Output the [X, Y] coordinate of the center of the cell containing the given text.  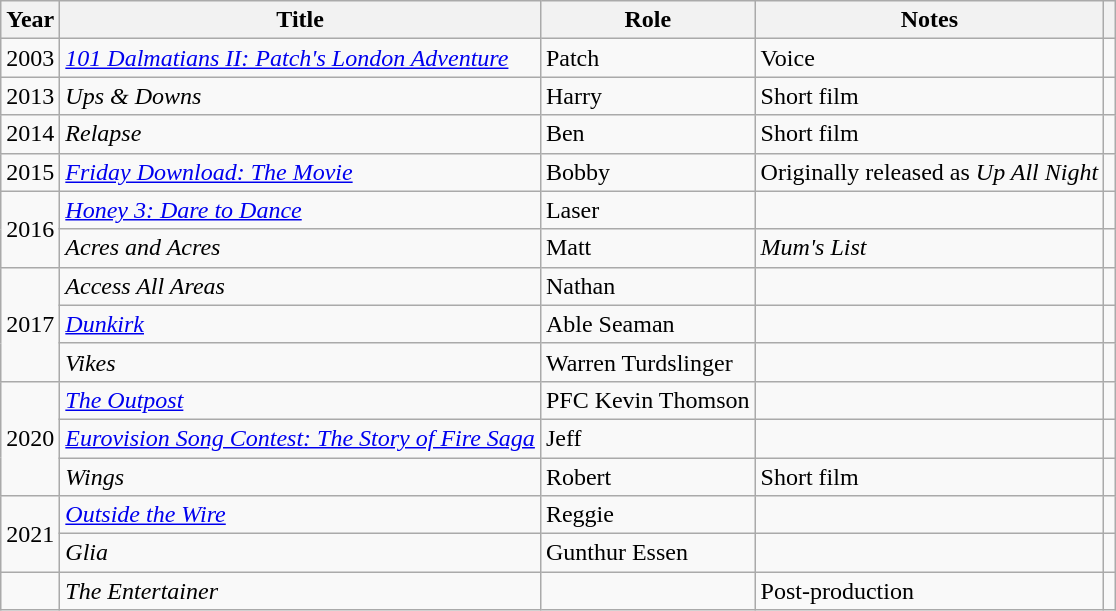
Relapse [300, 134]
2021 [30, 534]
Vikes [300, 362]
Warren Turdslinger [648, 362]
Acres and Acres [300, 248]
2013 [30, 96]
Ups & Downs [300, 96]
Patch [648, 58]
Laser [648, 210]
Voice [930, 58]
Reggie [648, 515]
2017 [30, 324]
Originally released as Up All Night [930, 172]
101 Dalmatians II: Patch's London Adventure [300, 58]
Harry [648, 96]
Outside the Wire [300, 515]
The Entertainer [300, 591]
Bobby [648, 172]
2016 [30, 229]
Dunkirk [300, 324]
Robert [648, 477]
Matt [648, 248]
Nathan [648, 286]
Access All Areas [300, 286]
Year [30, 20]
Role [648, 20]
Eurovision Song Contest: The Story of Fire Saga [300, 438]
Glia [300, 553]
Notes [930, 20]
PFC Kevin Thomson [648, 400]
Ben [648, 134]
Wings [300, 477]
Friday Download: The Movie [300, 172]
Able Seaman [648, 324]
2014 [30, 134]
Mum's List [930, 248]
Post-production [930, 591]
2020 [30, 438]
2015 [30, 172]
Gunthur Essen [648, 553]
2003 [30, 58]
Title [300, 20]
Honey 3: Dare to Dance [300, 210]
The Outpost [300, 400]
Jeff [648, 438]
